Provide the [X, Y] coordinate of the cell's center where the given text is located.  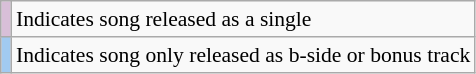
Indicates song released as a single [244, 19]
Indicates song only released as b-side or bonus track [244, 55]
